Find where the given text appears and provide that cell's center as [x, y] coordinate. 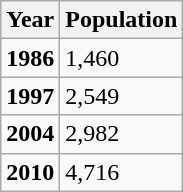
1997 [30, 96]
2010 [30, 172]
2,982 [122, 134]
1,460 [122, 58]
Population [122, 20]
1986 [30, 58]
2,549 [122, 96]
2004 [30, 134]
4,716 [122, 172]
Year [30, 20]
